Scan for the cell matching the given text and deliver its (x, y) coordinate at center. 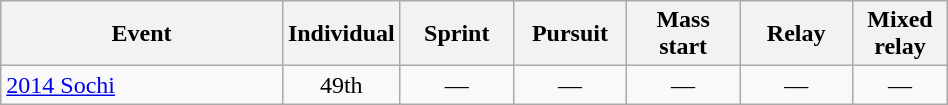
Pursuit (570, 34)
2014 Sochi (142, 85)
Individual (341, 34)
Mixed relay (900, 34)
Relay (796, 34)
49th (341, 85)
Sprint (456, 34)
Event (142, 34)
Mass start (684, 34)
